Extract the [X, Y] coordinate from the center of the cell holding the provided text.  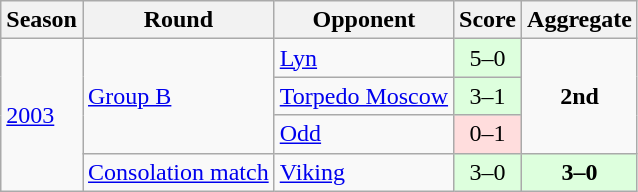
Odd [364, 134]
5–0 [488, 58]
Group B [178, 96]
Viking [364, 172]
Score [488, 20]
2nd [580, 96]
0–1 [488, 134]
Aggregate [580, 20]
3–1 [488, 96]
Consolation match [178, 172]
Lyn [364, 58]
Season [42, 20]
Torpedo Moscow [364, 96]
2003 [42, 115]
Round [178, 20]
Opponent [364, 20]
